For the text-containing cell, return its midpoint in (X, Y) coordinate format. 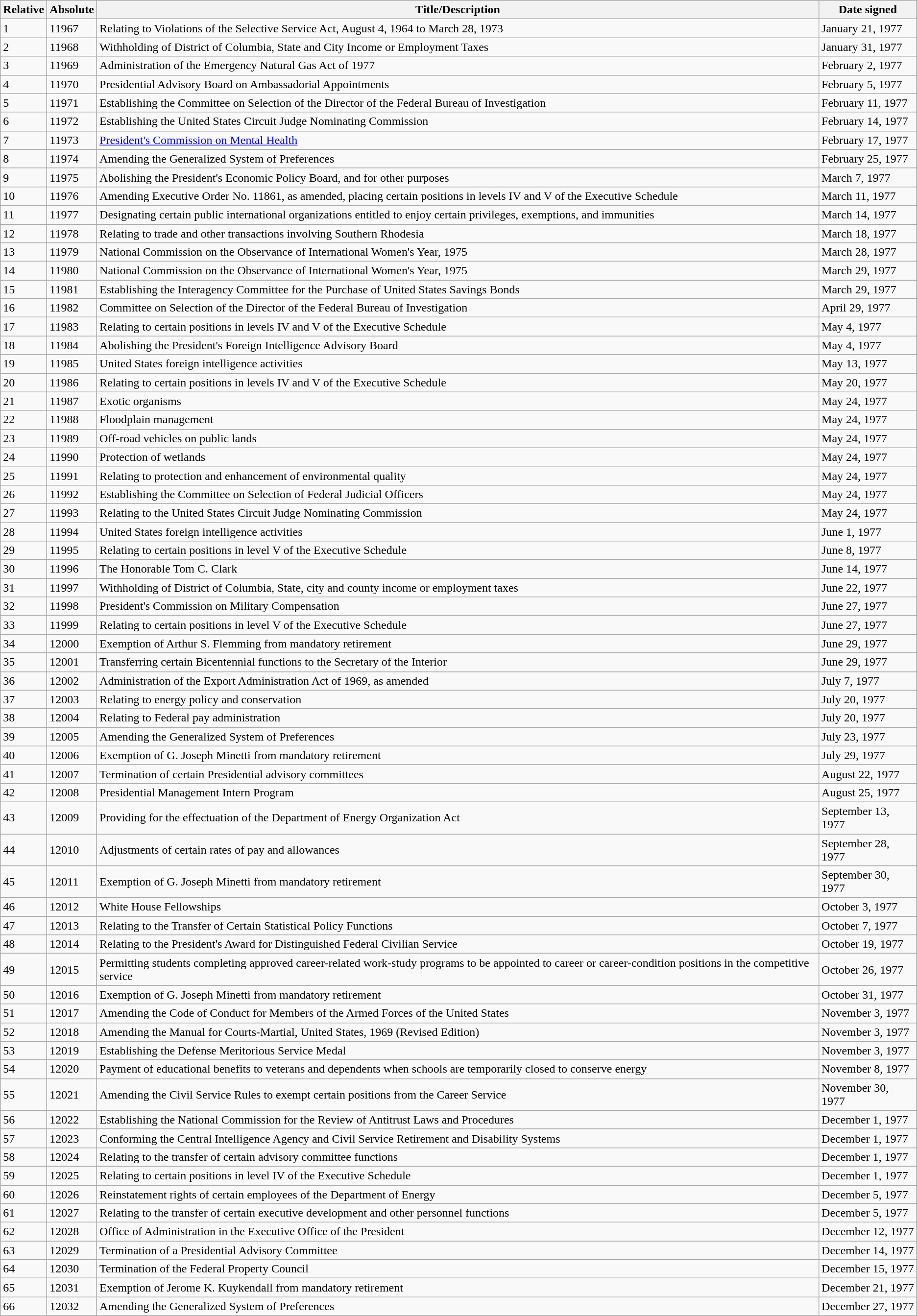
Committee on Selection of the Director of the Federal Bureau of Investigation (458, 308)
12009 (72, 818)
11994 (72, 531)
February 5, 1977 (868, 84)
Presidential Management Intern Program (458, 792)
Relative (24, 10)
11974 (72, 159)
11988 (72, 420)
2 (24, 47)
34 (24, 644)
26 (24, 494)
11975 (72, 177)
39 (24, 737)
Amending the Civil Service Rules to exempt certain positions from the Career Service (458, 1094)
11999 (72, 625)
11981 (72, 289)
32 (24, 606)
62 (24, 1232)
Termination of certain Presidential advisory committees (458, 774)
57 (24, 1138)
Designating certain public international organizations entitled to enjoy certain privileges, exemptions, and immunities (458, 215)
66 (24, 1306)
47 (24, 926)
February 11, 1977 (868, 103)
June 1, 1977 (868, 531)
16 (24, 308)
40 (24, 755)
23 (24, 438)
42 (24, 792)
March 7, 1977 (868, 177)
30 (24, 569)
Establishing the United States Circuit Judge Nominating Commission (458, 121)
Title/Description (458, 10)
12019 (72, 1051)
October 7, 1977 (868, 926)
12022 (72, 1120)
12008 (72, 792)
11972 (72, 121)
56 (24, 1120)
Relating to trade and other transactions involving Southern Rhodesia (458, 234)
12024 (72, 1157)
March 18, 1977 (868, 234)
12016 (72, 995)
11990 (72, 457)
July 29, 1977 (868, 755)
12010 (72, 849)
11984 (72, 345)
Relating to the transfer of certain executive development and other personnel functions (458, 1213)
February 17, 1977 (868, 140)
11977 (72, 215)
July 7, 1977 (868, 681)
13 (24, 252)
October 3, 1977 (868, 907)
60 (24, 1195)
12014 (72, 944)
12006 (72, 755)
Payment of educational benefits to veterans and dependents when schools are temporarily closed to conserve energy (458, 1069)
Administration of the Emergency Natural Gas Act of 1977 (458, 66)
December 21, 1977 (868, 1288)
12000 (72, 644)
35 (24, 662)
12013 (72, 926)
11992 (72, 494)
11997 (72, 588)
53 (24, 1051)
Transferring certain Bicentennial functions to the Secretary of the Interior (458, 662)
November 8, 1977 (868, 1069)
12029 (72, 1250)
58 (24, 1157)
11993 (72, 513)
Relating to the Transfer of Certain Statistical Policy Functions (458, 926)
11985 (72, 364)
19 (24, 364)
48 (24, 944)
8 (24, 159)
Termination of a Presidential Advisory Committee (458, 1250)
Presidential Advisory Board on Ambassadorial Appointments (458, 84)
10 (24, 196)
Adjustments of certain rates of pay and allowances (458, 849)
June 8, 1977 (868, 550)
54 (24, 1069)
November 30, 1977 (868, 1094)
1 (24, 28)
11967 (72, 28)
55 (24, 1094)
14 (24, 271)
11986 (72, 383)
Relating to the United States Circuit Judge Nominating Commission (458, 513)
12007 (72, 774)
61 (24, 1213)
36 (24, 681)
6 (24, 121)
Establishing the Committee on Selection of Federal Judicial Officers (458, 494)
12032 (72, 1306)
12030 (72, 1269)
49 (24, 970)
May 13, 1977 (868, 364)
44 (24, 849)
Relating to Violations of the Selective Service Act, August 4, 1964 to March 28, 1973 (458, 28)
December 14, 1977 (868, 1250)
12003 (72, 699)
December 27, 1977 (868, 1306)
Amending the Manual for Courts-Martial, United States, 1969 (Revised Edition) (458, 1032)
Protection of wetlands (458, 457)
24 (24, 457)
63 (24, 1250)
April 29, 1977 (868, 308)
President's Commission on Mental Health (458, 140)
Establishing the Committee on Selection of the Director of the Federal Bureau of Investigation (458, 103)
Abolishing the President's Foreign Intelligence Advisory Board (458, 345)
11 (24, 215)
12004 (72, 718)
11983 (72, 327)
Conforming the Central Intelligence Agency and Civil Service Retirement and Disability Systems (458, 1138)
September 13, 1977 (868, 818)
11976 (72, 196)
Date signed (868, 10)
August 22, 1977 (868, 774)
12015 (72, 970)
Exemption of Jerome K. Kuykendall from mandatory retirement (458, 1288)
11987 (72, 401)
February 2, 1977 (868, 66)
59 (24, 1175)
25 (24, 476)
Floodplain management (458, 420)
12018 (72, 1032)
11970 (72, 84)
12005 (72, 737)
11979 (72, 252)
9 (24, 177)
Exemption of Arthur S. Flemming from mandatory retirement (458, 644)
11971 (72, 103)
March 28, 1977 (868, 252)
Relating to protection and enhancement of environmental quality (458, 476)
50 (24, 995)
4 (24, 84)
Relating to certain positions in level IV of the Executive Schedule (458, 1175)
12025 (72, 1175)
31 (24, 588)
Office of Administration in the Executive Office of the President (458, 1232)
President's Commission on Military Compensation (458, 606)
7 (24, 140)
Withholding of District of Columbia, State and City Income or Employment Taxes (458, 47)
41 (24, 774)
5 (24, 103)
October 26, 1977 (868, 970)
12002 (72, 681)
12020 (72, 1069)
12021 (72, 1094)
12 (24, 234)
11968 (72, 47)
11991 (72, 476)
May 20, 1977 (868, 383)
65 (24, 1288)
11998 (72, 606)
June 22, 1977 (868, 588)
21 (24, 401)
12031 (72, 1288)
11978 (72, 234)
33 (24, 625)
Relating to Federal pay administration (458, 718)
Relating to the President's Award for Distinguished Federal Civilian Service (458, 944)
11980 (72, 271)
December 12, 1977 (868, 1232)
Relating to energy policy and conservation (458, 699)
Relating to the transfer of certain advisory committee functions (458, 1157)
October 19, 1977 (868, 944)
20 (24, 383)
January 31, 1977 (868, 47)
September 28, 1977 (868, 849)
Termination of the Federal Property Council (458, 1269)
February 14, 1977 (868, 121)
11996 (72, 569)
11969 (72, 66)
11995 (72, 550)
Establishing the Interagency Committee for the Purchase of United States Savings Bonds (458, 289)
Off-road vehicles on public lands (458, 438)
12028 (72, 1232)
Reinstatement rights of certain employees of the Department of Energy (458, 1195)
22 (24, 420)
June 14, 1977 (868, 569)
17 (24, 327)
Absolute (72, 10)
Withholding of District of Columbia, State, city and county income or employment taxes (458, 588)
Abolishing the President's Economic Policy Board, and for other purposes (458, 177)
11989 (72, 438)
White House Fellowships (458, 907)
The Honorable Tom C. Clark (458, 569)
Establishing the Defense Meritorious Service Medal (458, 1051)
18 (24, 345)
12023 (72, 1138)
3 (24, 66)
29 (24, 550)
12011 (72, 882)
Exotic organisms (458, 401)
Providing for the effectuation of the Department of Energy Organization Act (458, 818)
12026 (72, 1195)
January 21, 1977 (868, 28)
28 (24, 531)
15 (24, 289)
45 (24, 882)
38 (24, 718)
52 (24, 1032)
July 23, 1977 (868, 737)
43 (24, 818)
27 (24, 513)
August 25, 1977 (868, 792)
11973 (72, 140)
64 (24, 1269)
37 (24, 699)
51 (24, 1013)
12017 (72, 1013)
Establishing the National Commission for the Review of Antitrust Laws and Procedures (458, 1120)
March 11, 1977 (868, 196)
Amending the Code of Conduct for Members of the Armed Forces of the United States (458, 1013)
46 (24, 907)
March 14, 1977 (868, 215)
11982 (72, 308)
12012 (72, 907)
October 31, 1977 (868, 995)
12027 (72, 1213)
Administration of the Export Administration Act of 1969, as amended (458, 681)
Amending Executive Order No. 11861, as amended, placing certain positions in levels IV and V of the Executive Schedule (458, 196)
12001 (72, 662)
December 15, 1977 (868, 1269)
September 30, 1977 (868, 882)
February 25, 1977 (868, 159)
